Return (x, y) of the center of cell containing provided text 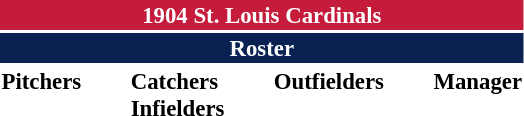
1904 St. Louis Cardinals (262, 15)
Roster (262, 48)
